Identify which cell holds the provided text, then report its (x, y) central coordinate. 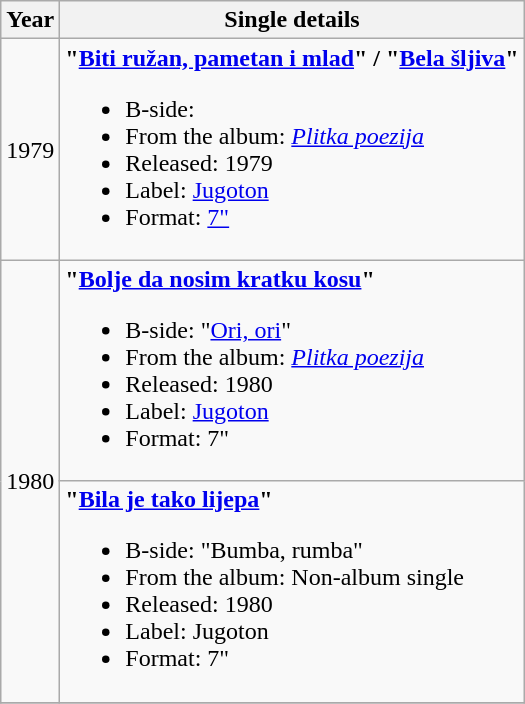
Year (30, 20)
"Bila je tako lijepa"B-side: "Bumba, rumba"From the album: Non-album singleReleased: 1980Label: JugotonFormat: 7" (292, 592)
1980 (30, 481)
1979 (30, 150)
Single details (292, 20)
"Biti ružan, pametan i mlad" / "Bela šljiva" B-side:From the album: Plitka poezijaReleased: 1979Label: JugotonFormat: 7" (292, 150)
"Bolje da nosim kratku kosu"B-side: "Ori, ori"From the album: Plitka poezijaReleased: 1980Label: JugotonFormat: 7" (292, 370)
